Scan for the cell matching the given text and deliver its (x, y) coordinate at center. 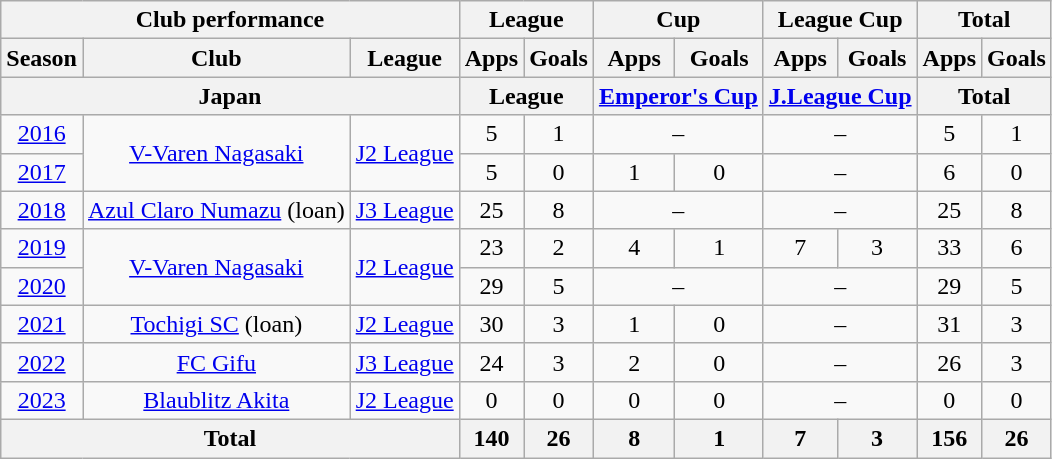
Club performance (230, 20)
30 (491, 324)
Cup (678, 20)
Season (42, 58)
Tochigi SC (loan) (216, 324)
33 (949, 248)
2022 (42, 362)
2019 (42, 248)
156 (949, 438)
4 (634, 248)
2016 (42, 134)
League Cup (840, 20)
J.League Cup (840, 96)
2018 (42, 210)
2020 (42, 286)
Emperor's Cup (678, 96)
140 (491, 438)
Japan (230, 96)
FC Gifu (216, 362)
2021 (42, 324)
31 (949, 324)
23 (491, 248)
Club (216, 58)
2023 (42, 400)
24 (491, 362)
Azul Claro Numazu (loan) (216, 210)
2017 (42, 172)
Blaublitz Akita (216, 400)
